Find where the given text appears and provide that cell's center as [X, Y] coordinate. 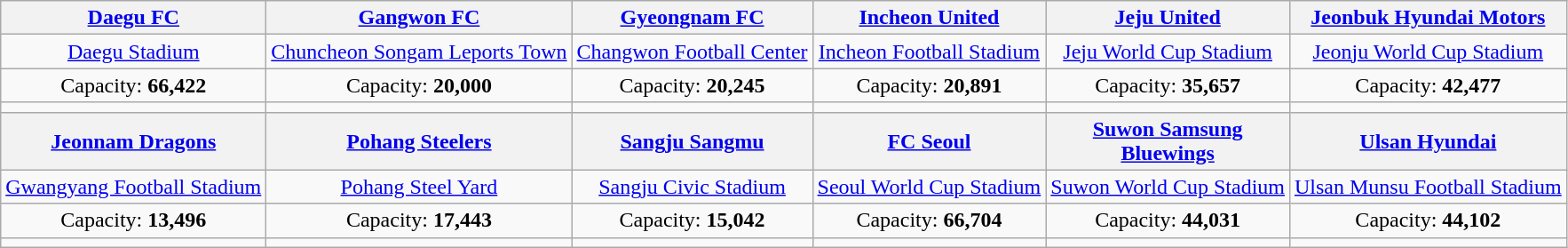
FC Seoul [929, 140]
Jeonbuk Hyundai Motors [1428, 18]
Daegu Stadium [133, 52]
Capacity: 44,031 [1168, 220]
Capacity: 44,102 [1428, 220]
Changwon Football Center [693, 52]
Capacity: 13,496 [133, 220]
Capacity: 20,000 [419, 85]
Suwon World Cup Stadium [1168, 187]
Incheon United [929, 18]
Gangwon FC [419, 18]
Suwon SamsungBluewings [1168, 140]
Capacity: 66,704 [929, 220]
Pohang Steel Yard [419, 187]
Seoul World Cup Stadium [929, 187]
Incheon Football Stadium [929, 52]
Capacity: 66,422 [133, 85]
Jeonnam Dragons [133, 140]
Capacity: 15,042 [693, 220]
Ulsan Munsu Football Stadium [1428, 187]
Sangju Civic Stadium [693, 187]
Sangju Sangmu [693, 140]
Capacity: 20,245 [693, 85]
Jeju United [1168, 18]
Ulsan Hyundai [1428, 140]
Capacity: 35,657 [1168, 85]
Jeju World Cup Stadium [1168, 52]
Capacity: 17,443 [419, 220]
Capacity: 20,891 [929, 85]
Jeonju World Cup Stadium [1428, 52]
Daegu FC [133, 18]
Gyeongnam FC [693, 18]
Gwangyang Football Stadium [133, 187]
Capacity: 42,477 [1428, 85]
Pohang Steelers [419, 140]
Chuncheon Songam Leports Town [419, 52]
